For the text-containing cell, return its midpoint in (X, Y) coordinate format. 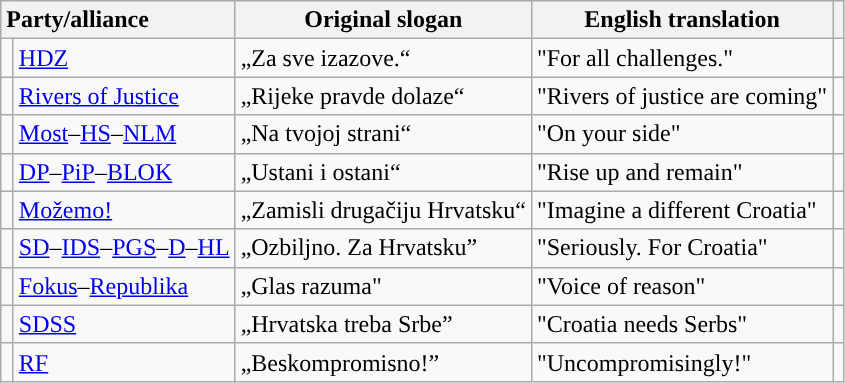
"Rivers of justice are coming" (682, 96)
"Rise up and remain" (682, 172)
"Uncompromisingly!" (682, 362)
Most–HS–NLM (124, 134)
Fokus–Republika (124, 286)
RF (124, 362)
"Seriously. For Croatia" (682, 248)
Rivers of Justice (124, 96)
„Ustani i ostani“ (383, 172)
Party/alliance (118, 20)
„Hrvatska treba Srbe” (383, 324)
Original slogan (383, 20)
"On your side" (682, 134)
SDSS (124, 324)
HDZ (124, 58)
"Voice of reason" (682, 286)
Možemo! (124, 210)
English translation (682, 20)
„Beskompromisno!” (383, 362)
"Croatia needs Serbs" (682, 324)
„Glas razuma" (383, 286)
„Zamisli drugačiju Hrvatsku“ (383, 210)
DP–PiP–BLOK (124, 172)
SD–IDS–PGS–D–HL (124, 248)
"Imagine a different Croatia" (682, 210)
„Rijeke pravde dolaze“ (383, 96)
„Za sve izazove.“ (383, 58)
"For all challenges." (682, 58)
„Ozbiljno. Za Hrvatsku” (383, 248)
„Na tvojoj strani“ (383, 134)
